Search for the cell housing the specified text and yield its (x, y) center coordinate. 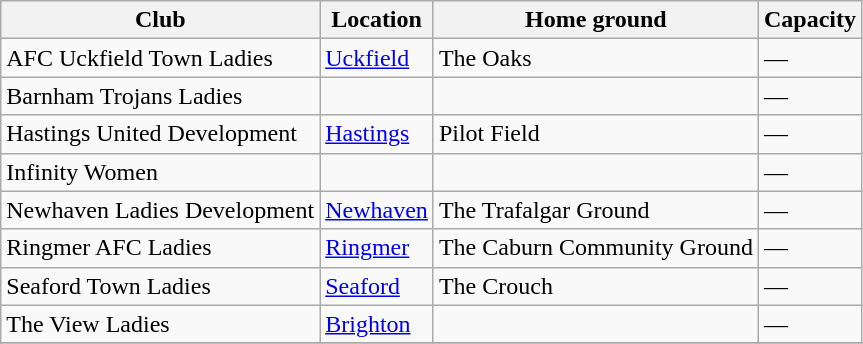
Capacity (810, 20)
Barnham Trojans Ladies (160, 96)
AFC Uckfield Town Ladies (160, 58)
Location (377, 20)
The Oaks (596, 58)
Home ground (596, 20)
Newhaven Ladies Development (160, 210)
Seaford Town Ladies (160, 286)
Pilot Field (596, 134)
The Trafalgar Ground (596, 210)
Club (160, 20)
Newhaven (377, 210)
Seaford (377, 286)
The View Ladies (160, 324)
Brighton (377, 324)
Ringmer (377, 248)
Uckfield (377, 58)
Infinity Women (160, 172)
Hastings United Development (160, 134)
The Crouch (596, 286)
Ringmer AFC Ladies (160, 248)
The Caburn Community Ground (596, 248)
Hastings (377, 134)
